Pinpoint the cell where the given text exists, returning its [x, y] midpoint coordinate. 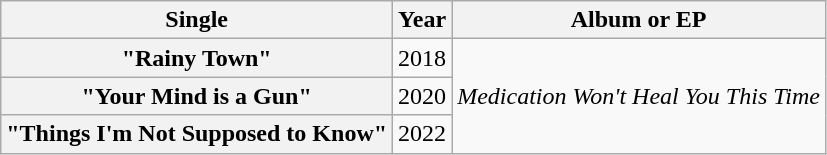
2022 [422, 134]
"Things I'm Not Supposed to Know" [197, 134]
Year [422, 20]
Medication Won't Heal You This Time [639, 96]
Single [197, 20]
"Your Mind is a Gun" [197, 96]
"Rainy Town" [197, 58]
Album or EP [639, 20]
2020 [422, 96]
2018 [422, 58]
